Extract the [x, y] coordinate from the center of the cell holding the provided text.  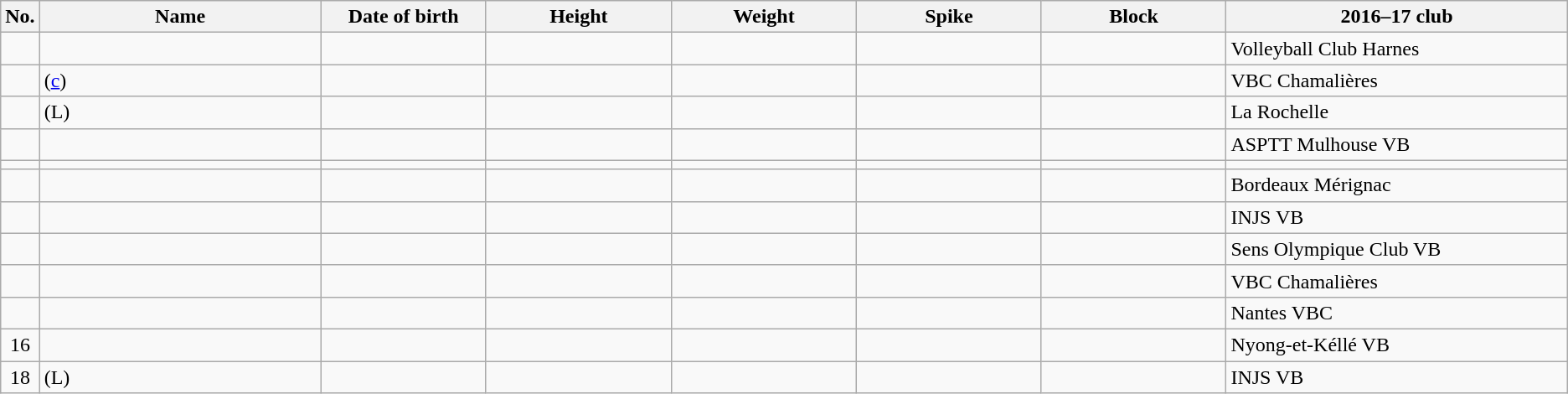
La Rochelle [1397, 112]
16 [20, 345]
Bordeaux Mérignac [1397, 185]
ASPTT Mulhouse VB [1397, 144]
Height [578, 17]
Nantes VBC [1397, 313]
Spike [950, 17]
18 [20, 376]
Sens Olympique Club VB [1397, 249]
2016–17 club [1397, 17]
Nyong-et-Kéllé VB [1397, 345]
Block [1134, 17]
Date of birth [404, 17]
No. [20, 17]
Name [180, 17]
(c) [180, 80]
Volleyball Club Harnes [1397, 49]
Weight [764, 17]
